Identify which cell holds the provided text, then report its (x, y) central coordinate. 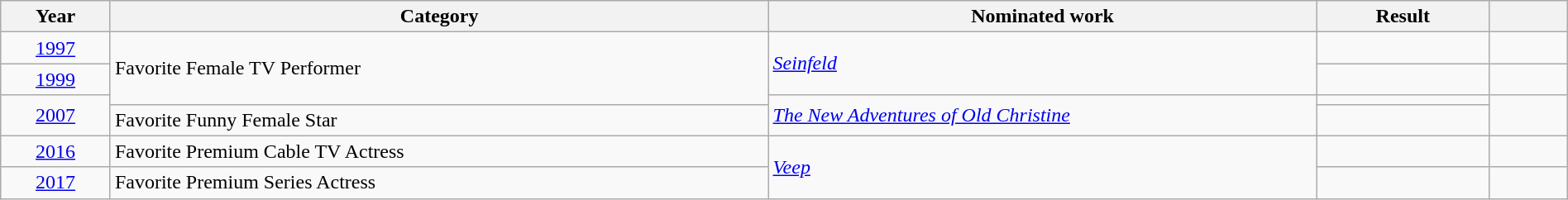
Favorite Female TV Performer (439, 68)
Favorite Premium Series Actress (439, 183)
2016 (56, 151)
Seinfeld (1042, 64)
Year (56, 17)
1997 (56, 48)
2007 (56, 116)
The New Adventures of Old Christine (1042, 116)
Favorite Funny Female Star (439, 120)
Veep (1042, 167)
1999 (56, 79)
Favorite Premium Cable TV Actress (439, 151)
2017 (56, 183)
Category (439, 17)
Result (1403, 17)
Nominated work (1042, 17)
